Pinpoint the cell where the given text exists, returning its [X, Y] midpoint coordinate. 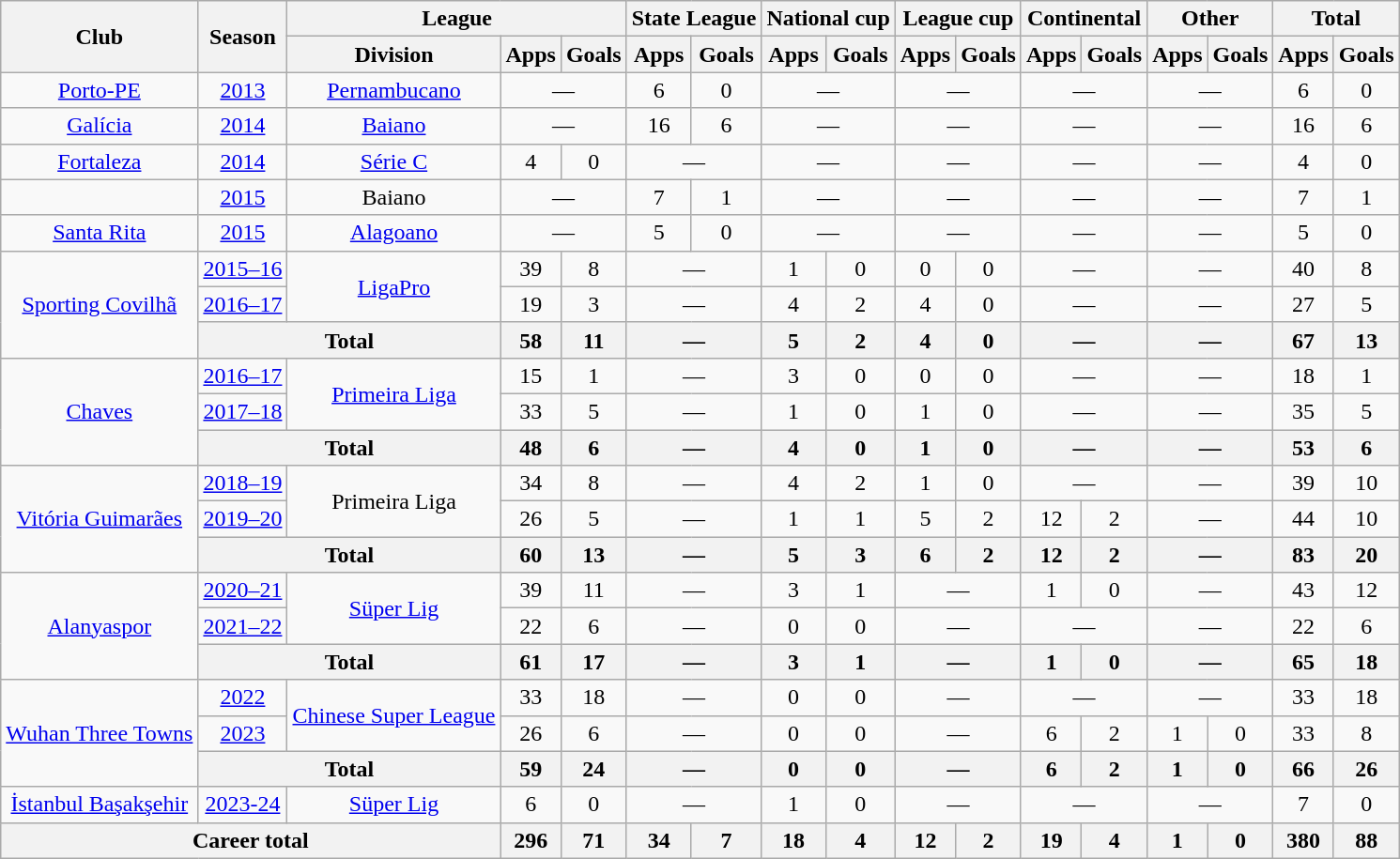
2021–22 [242, 626]
59 [531, 769]
Porto-PE [100, 90]
2023-24 [242, 805]
Fortaleza [100, 161]
58 [531, 340]
2013 [242, 90]
71 [593, 840]
40 [1303, 268]
Other [1210, 19]
2018–19 [242, 483]
Sporting Covilhã [100, 304]
Pernambucano [394, 90]
İstanbul Başakşehir [100, 805]
League [456, 19]
2017–18 [242, 411]
Vitória Guimarães [100, 519]
LigaPro [394, 286]
296 [531, 840]
24 [593, 769]
380 [1303, 840]
2020–21 [242, 591]
15 [531, 376]
Club [100, 37]
League cup [958, 19]
Career total [251, 840]
67 [1303, 340]
2022 [242, 698]
88 [1366, 840]
17 [593, 662]
27 [1303, 304]
66 [1303, 769]
65 [1303, 662]
20 [1366, 555]
Galícia [100, 126]
Chaves [100, 411]
83 [1303, 555]
43 [1303, 591]
44 [1303, 519]
State League [694, 19]
48 [531, 448]
35 [1303, 411]
National cup [828, 19]
2015–16 [242, 268]
Série C [394, 161]
60 [531, 555]
Continental [1084, 19]
Alagoano [394, 233]
2019–20 [242, 519]
Season [242, 37]
Santa Rita [100, 233]
53 [1303, 448]
Chinese Super League [394, 715]
Division [394, 54]
2023 [242, 733]
Wuhan Three Towns [100, 733]
Alanyaspor [100, 626]
61 [531, 662]
